From the cell containing the given text, extract its center point as [X, Y] coordinate. 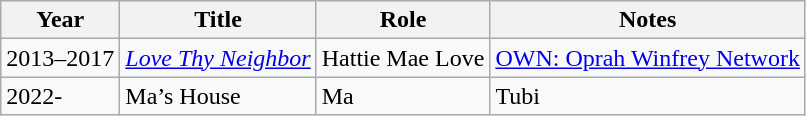
Title [218, 20]
Hattie Mae Love [403, 58]
OWN: Oprah Winfrey Network [648, 58]
Year [60, 20]
Tubi [648, 96]
Role [403, 20]
Love Thy Neighbor [218, 58]
2013–2017 [60, 58]
Notes [648, 20]
Ma’s House [218, 96]
Ma [403, 96]
2022- [60, 96]
